Determine the [X, Y] coordinate at the center of the cell enclosing the given text.  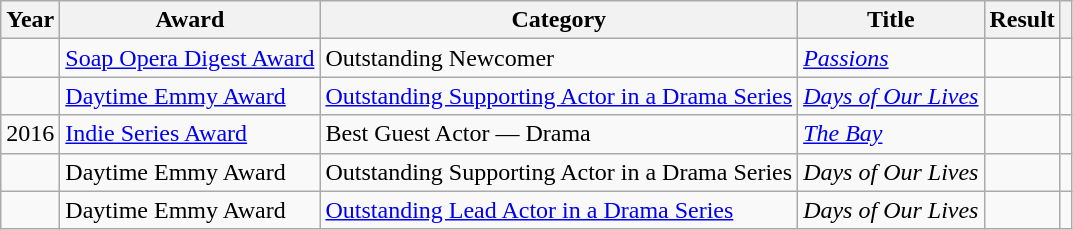
Award [190, 20]
Category [559, 20]
Soap Opera Digest Award [190, 58]
The Bay [891, 134]
Result [1022, 20]
Passions [891, 58]
Indie Series Award [190, 134]
Title [891, 20]
Outstanding Lead Actor in a Drama Series [559, 210]
2016 [30, 134]
Year [30, 20]
Best Guest Actor — Drama [559, 134]
Outstanding Newcomer [559, 58]
